Detect which cell encompasses the target text, then output its [X, Y] center coordinate. 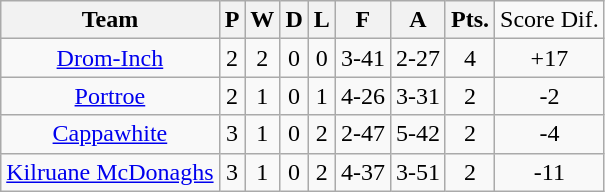
L [322, 20]
Drom-Inch [110, 58]
2-47 [362, 134]
4-26 [362, 96]
D [294, 20]
Team [110, 20]
-2 [550, 96]
4-37 [362, 172]
4 [470, 58]
+17 [550, 58]
2-27 [418, 58]
5-42 [418, 134]
Score Dif. [550, 20]
W [262, 20]
-11 [550, 172]
Pts. [470, 20]
3-41 [362, 58]
3-31 [418, 96]
F [362, 20]
Kilruane McDonaghs [110, 172]
Portroe [110, 96]
A [418, 20]
P [232, 20]
3-51 [418, 172]
Cappawhite [110, 134]
-4 [550, 134]
